Pinpoint the cell where the given text exists, returning its [x, y] midpoint coordinate. 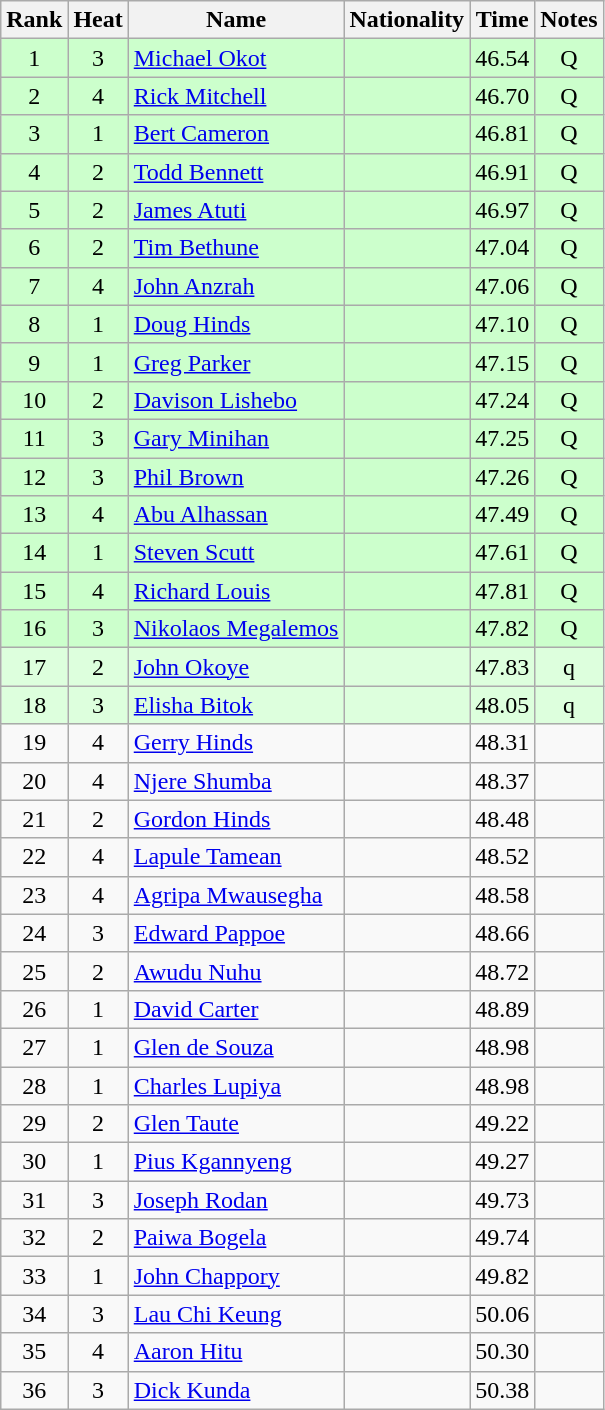
11 [34, 438]
48.37 [502, 781]
48.89 [502, 1009]
47.49 [502, 515]
21 [34, 819]
27 [34, 1047]
Joseph Rodan [236, 1200]
Nationality [407, 20]
Awudu Nuhu [236, 971]
Greg Parker [236, 362]
49.82 [502, 1276]
23 [34, 895]
Elisha Bitok [236, 705]
35 [34, 1352]
8 [34, 324]
36 [34, 1390]
47.04 [502, 248]
18 [34, 705]
47.15 [502, 362]
46.70 [502, 96]
48.52 [502, 857]
James Atuti [236, 210]
John Okoye [236, 667]
Aaron Hitu [236, 1352]
Paiwa Bogela [236, 1238]
48.05 [502, 705]
25 [34, 971]
Charles Lupiya [236, 1085]
Steven Scutt [236, 553]
30 [34, 1162]
49.22 [502, 1124]
48.58 [502, 895]
Phil Brown [236, 477]
50.06 [502, 1314]
46.91 [502, 172]
Glen de Souza [236, 1047]
9 [34, 362]
Gary Minihan [236, 438]
34 [34, 1314]
47.82 [502, 629]
John Chappory [236, 1276]
Gerry Hinds [236, 743]
24 [34, 933]
Notes [569, 20]
46.81 [502, 134]
13 [34, 515]
Pius Kgannyeng [236, 1162]
Agripa Mwausegha [236, 895]
6 [34, 248]
49.74 [502, 1238]
15 [34, 591]
47.10 [502, 324]
Rank [34, 20]
47.61 [502, 553]
26 [34, 1009]
31 [34, 1200]
46.54 [502, 58]
47.81 [502, 591]
47.83 [502, 667]
48.72 [502, 971]
Todd Bennett [236, 172]
46.97 [502, 210]
Rick Mitchell [236, 96]
29 [34, 1124]
14 [34, 553]
28 [34, 1085]
12 [34, 477]
22 [34, 857]
Davison Lishebo [236, 400]
47.24 [502, 400]
20 [34, 781]
50.30 [502, 1352]
Lau Chi Keung [236, 1314]
Edward Pappoe [236, 933]
Lapule Tamean [236, 857]
Glen Taute [236, 1124]
47.06 [502, 286]
Tim Bethune [236, 248]
49.27 [502, 1162]
32 [34, 1238]
Time [502, 20]
47.25 [502, 438]
Heat [98, 20]
10 [34, 400]
Nikolaos Megalemos [236, 629]
David Carter [236, 1009]
Doug Hinds [236, 324]
48.66 [502, 933]
5 [34, 210]
Gordon Hinds [236, 819]
Abu Alhassan [236, 515]
Richard Louis [236, 591]
33 [34, 1276]
16 [34, 629]
Bert Cameron [236, 134]
50.38 [502, 1390]
48.48 [502, 819]
7 [34, 286]
John Anzrah [236, 286]
Michael Okot [236, 58]
19 [34, 743]
48.31 [502, 743]
47.26 [502, 477]
Njere Shumba [236, 781]
Dick Kunda [236, 1390]
17 [34, 667]
49.73 [502, 1200]
Name [236, 20]
